Search for the cell housing the specified text and yield its [x, y] center coordinate. 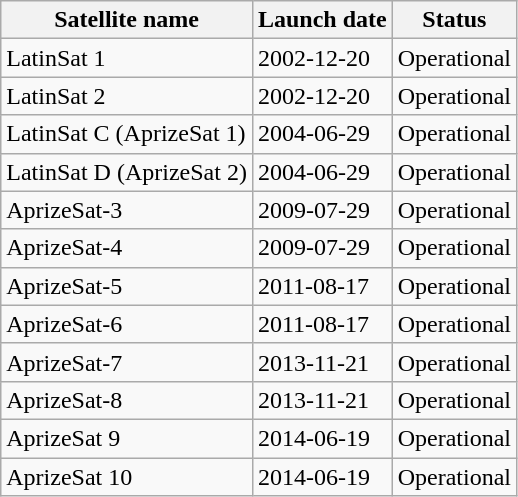
AprizeSat-5 [127, 286]
Satellite name [127, 20]
AprizeSat-8 [127, 400]
LatinSat 2 [127, 96]
LatinSat 1 [127, 58]
AprizeSat-4 [127, 248]
Launch date [322, 20]
LatinSat D (AprizeSat 2) [127, 172]
AprizeSat-7 [127, 362]
LatinSat C (AprizeSat 1) [127, 134]
AprizeSat-6 [127, 324]
Status [454, 20]
AprizeSat 9 [127, 438]
AprizeSat 10 [127, 477]
AprizeSat-3 [127, 210]
